Output the [x, y] coordinate of the center of the cell containing the given text.  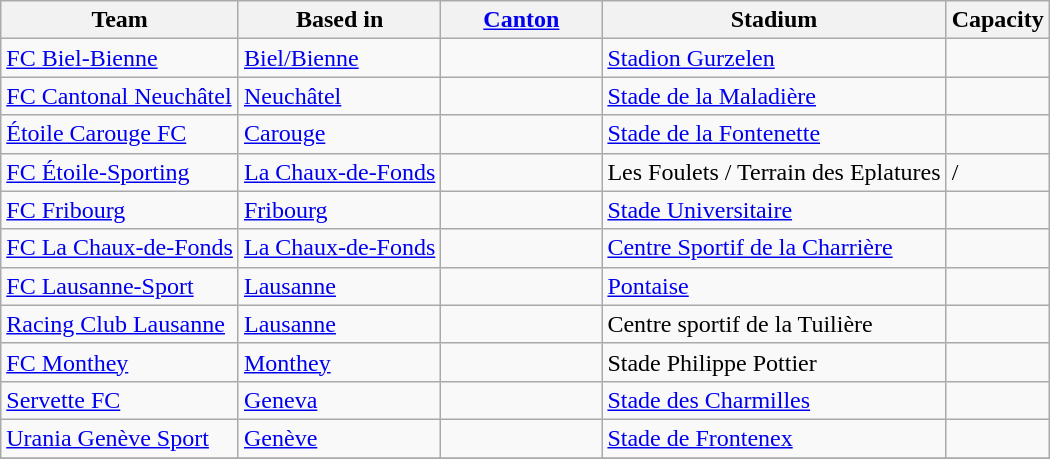
Stadium [774, 20]
Fribourg [339, 210]
Stade Universitaire [774, 210]
Team [120, 20]
Biel/Bienne [339, 58]
Monthey [339, 362]
/ [998, 172]
Centre sportif de la Tuilière [774, 324]
Centre Sportif de la Charrière [774, 248]
Neuchâtel [339, 96]
Urania Genève Sport [120, 438]
Racing Club Lausanne [120, 324]
FC Monthey [120, 362]
FC Étoile-Sporting [120, 172]
Stade de Frontenex [774, 438]
FC Biel-Bienne [120, 58]
Les Foulets / Terrain des Eplatures [774, 172]
FC La Chaux-de-Fonds [120, 248]
Based in [339, 20]
Stade de la Fontenette [774, 134]
Canton [522, 20]
Stade de la Maladière [774, 96]
Genève [339, 438]
Stadion Gurzelen [774, 58]
FC Lausanne-Sport [120, 286]
Pontaise [774, 286]
FC Fribourg [120, 210]
Servette FC [120, 400]
Capacity [998, 20]
Étoile Carouge FC [120, 134]
Stade des Charmilles [774, 400]
Stade Philippe Pottier [774, 362]
FC Cantonal Neuchâtel [120, 96]
Geneva [339, 400]
Carouge [339, 134]
